Locate the cell with the specified text and output its [X, Y] center coordinate. 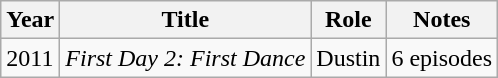
First Day 2: First Dance [186, 58]
6 episodes [442, 58]
Dustin [348, 58]
Notes [442, 20]
Title [186, 20]
Role [348, 20]
2011 [30, 58]
Year [30, 20]
